Determine the [x, y] coordinate at the center of the cell enclosing the given text.  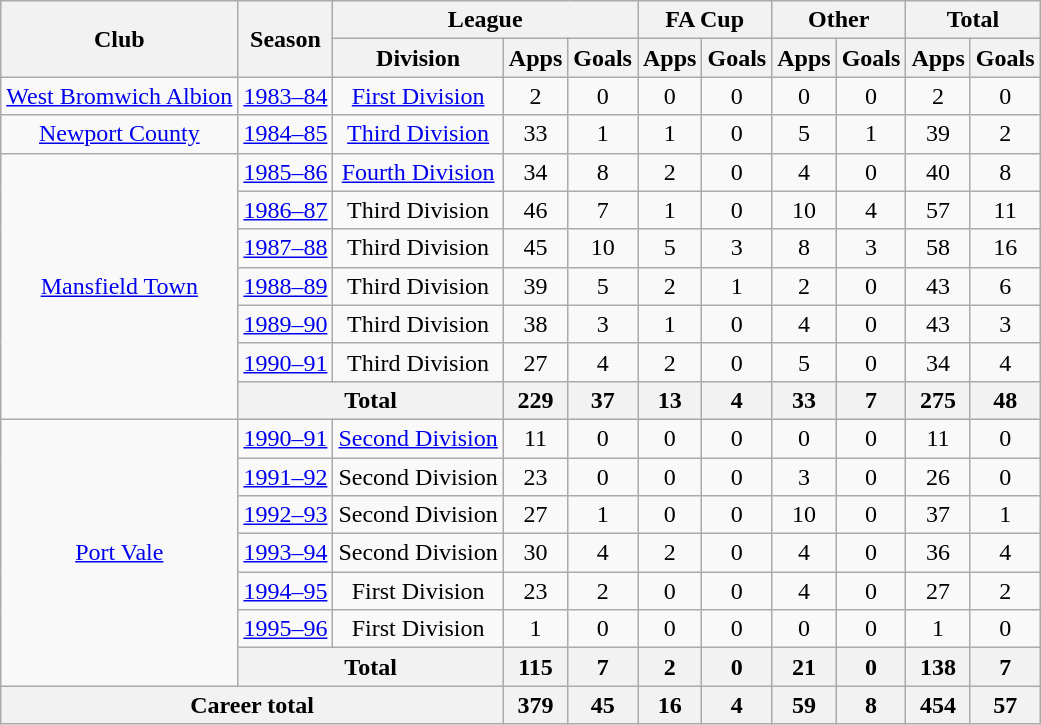
13 [670, 400]
Other [839, 20]
1986–87 [286, 210]
1993–94 [286, 553]
1989–90 [286, 324]
454 [938, 705]
58 [938, 248]
1983–84 [286, 96]
138 [938, 667]
1991–92 [286, 477]
Newport County [120, 134]
1984–85 [286, 134]
115 [535, 667]
21 [804, 667]
40 [938, 172]
1985–86 [286, 172]
379 [535, 705]
Season [286, 39]
1987–88 [286, 248]
26 [938, 477]
Club [120, 39]
Fourth Division [418, 172]
1994–95 [286, 591]
229 [535, 400]
36 [938, 553]
30 [535, 553]
1988–89 [286, 286]
Mansfield Town [120, 286]
Career total [252, 705]
League [486, 20]
Division [418, 58]
West Bromwich Albion [120, 96]
275 [938, 400]
1992–93 [286, 515]
Port Vale [120, 552]
48 [1005, 400]
6 [1005, 286]
1995–96 [286, 629]
59 [804, 705]
38 [535, 324]
FA Cup [705, 20]
46 [535, 210]
